Detect which cell encompasses the target text, then output its (x, y) center coordinate. 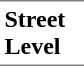
Street Level (42, 33)
